Capture the cell that displays the provided text and extract its (X, Y) central coordinate. 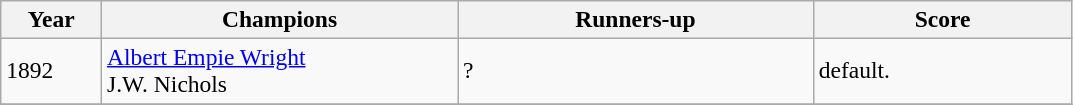
default. (942, 70)
1892 (52, 70)
Year (52, 19)
Runners-up (636, 19)
Champions (280, 19)
? (636, 70)
Albert Empie Wright J.W. Nichols (280, 70)
Score (942, 19)
